Capture the cell that displays the provided text and extract its (X, Y) central coordinate. 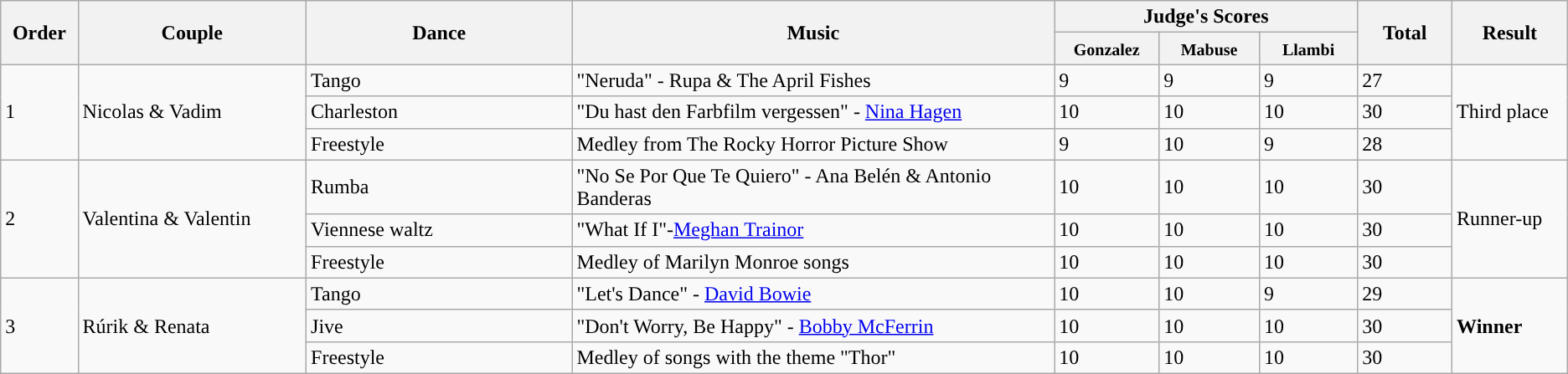
Couple (192, 33)
Total (1406, 33)
"No Se Por Que Te Quiero" - Ana Belén & Antonio Banderas (813, 187)
Nicolas & Vadim (192, 112)
"Neruda" - Rupa & The April Fishes (813, 80)
Result (1510, 33)
Medley of Marilyn Monroe songs (813, 262)
28 (1406, 144)
Charleston (439, 112)
"Du hast den Farbfilm vergessen" - Nina Hagen (813, 112)
Llambi (1308, 49)
1 (39, 112)
Medley from The Rocky Horror Picture Show (813, 144)
Third place (1510, 112)
27 (1406, 80)
2 (39, 219)
29 (1406, 294)
Valentina & Valentin (192, 219)
Gonzalez (1107, 49)
Jive (439, 325)
"Let's Dance" - David Bowie (813, 294)
Judge's Scores (1206, 17)
Music (813, 33)
Dance (439, 33)
Medley of songs with the theme "Thor" (813, 357)
Runner-up (1510, 219)
Order (39, 33)
Rúrik & Renata (192, 325)
"What If I"-Meghan Trainor (813, 230)
Mabuse (1210, 49)
Winner (1510, 325)
3 (39, 325)
Viennese waltz (439, 230)
"Don't Worry, Be Happy" - Bobby McFerrin (813, 325)
Rumba (439, 187)
